Capture the cell that displays the provided text and extract its (X, Y) central coordinate. 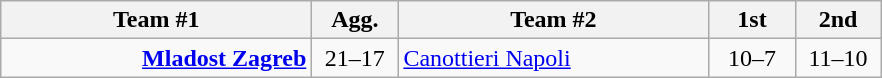
Mladost Zagreb (156, 58)
21–17 (355, 58)
10–7 (752, 58)
2nd (838, 20)
1st (752, 20)
Team #2 (554, 20)
Team #1 (156, 20)
Canottieri Napoli (554, 58)
11–10 (838, 58)
Agg. (355, 20)
